Identify which cell holds the provided text, then report its (x, y) central coordinate. 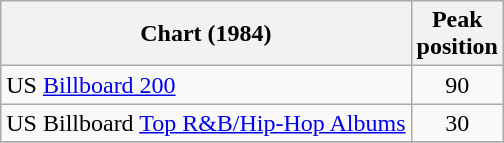
90 (457, 85)
30 (457, 123)
Peakposition (457, 34)
Chart (1984) (206, 34)
US Billboard 200 (206, 85)
US Billboard Top R&B/Hip-Hop Albums (206, 123)
